From the cell containing the given text, extract its center point as [x, y] coordinate. 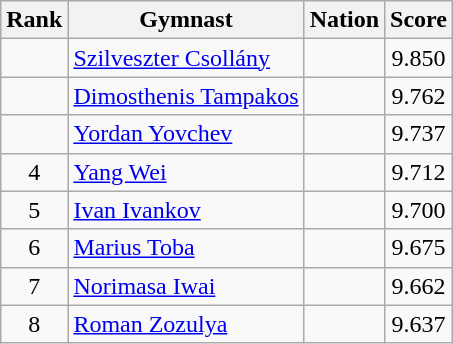
9.637 [419, 324]
9.700 [419, 210]
Score [419, 20]
8 [34, 324]
Ivan Ivankov [186, 210]
Yang Wei [186, 172]
5 [34, 210]
9.675 [419, 248]
Szilveszter Csollány [186, 58]
9.662 [419, 286]
6 [34, 248]
7 [34, 286]
9.850 [419, 58]
Marius Toba [186, 248]
Gymnast [186, 20]
9.762 [419, 96]
Roman Zozulya [186, 324]
Norimasa Iwai [186, 286]
Nation [344, 20]
9.737 [419, 134]
Dimosthenis Tampakos [186, 96]
4 [34, 172]
Rank [34, 20]
Yordan Yovchev [186, 134]
9.712 [419, 172]
